Capture the cell that displays the provided text and extract its (X, Y) central coordinate. 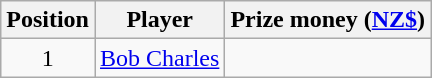
1 (48, 58)
Player (159, 20)
Prize money (NZ$) (328, 20)
Position (48, 20)
Bob Charles (159, 58)
